Return the (X, Y) coordinate for the center point of the cell that contains the specified text.  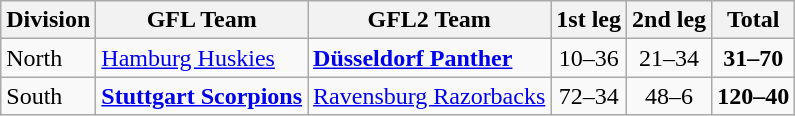
Düsseldorf Panther (430, 58)
Division (48, 20)
48–6 (670, 96)
21–34 (670, 58)
1st leg (589, 20)
GFL Team (202, 20)
Ravensburg Razorbacks (430, 96)
Hamburg Huskies (202, 58)
31–70 (754, 58)
72–34 (589, 96)
South (48, 96)
120–40 (754, 96)
Total (754, 20)
North (48, 58)
10–36 (589, 58)
GFL2 Team (430, 20)
Stuttgart Scorpions (202, 96)
2nd leg (670, 20)
